Extract the (x, y) coordinate from the center of the cell holding the provided text.  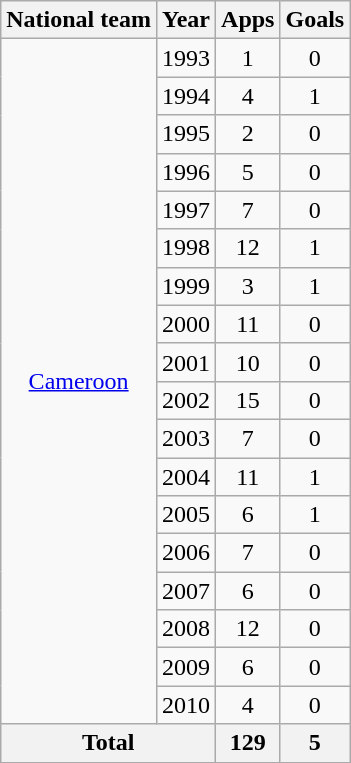
2003 (186, 438)
Apps (248, 20)
Cameroon (79, 382)
2010 (186, 705)
10 (248, 362)
3 (248, 286)
2008 (186, 629)
2005 (186, 515)
2006 (186, 553)
2000 (186, 324)
129 (248, 743)
Year (186, 20)
National team (79, 20)
1997 (186, 210)
2007 (186, 591)
2 (248, 134)
1994 (186, 96)
2004 (186, 477)
1993 (186, 58)
1995 (186, 134)
15 (248, 400)
Total (108, 743)
Goals (315, 20)
2002 (186, 400)
2001 (186, 362)
2009 (186, 667)
1999 (186, 286)
1996 (186, 172)
1998 (186, 248)
